Output the [X, Y] coordinate of the center of the cell containing the given text.  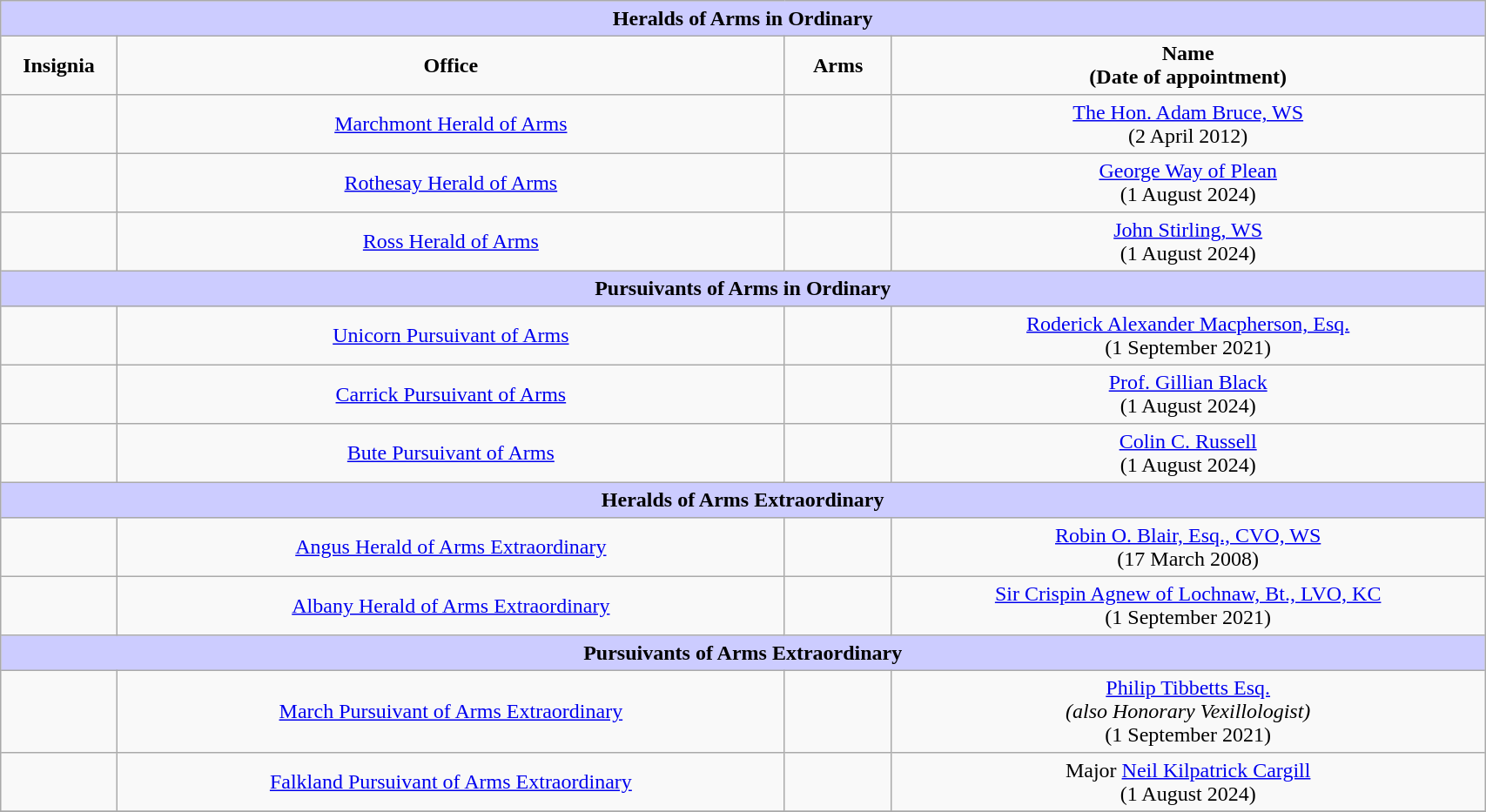
Major Neil Kilpatrick Cargill(1 August 2024) [1188, 782]
Falkland Pursuivant of Arms Extraordinary [451, 782]
John Stirling, WS(1 August 2024) [1188, 242]
Unicorn Pursuivant of Arms [451, 336]
Robin O. Blair, Esq., CVO, WS(17 March 2008) [1188, 547]
Pursuivants of Arms in Ordinary [743, 288]
Roderick Alexander Macpherson, Esq.(1 September 2021) [1188, 336]
Rothesay Herald of Arms [451, 183]
Sir Crispin Agnew of Lochnaw, Bt., LVO, KC(1 September 2021) [1188, 606]
Albany Herald of Arms Extraordinary [451, 606]
Heralds of Arms Extraordinary [743, 500]
Name(Date of appointment) [1188, 65]
The Hon. Adam Bruce, WS(2 April 2012) [1188, 124]
Prof. Gillian Black(1 August 2024) [1188, 394]
Philip Tibbetts Esq.(also Honorary Vexillologist)(1 September 2021) [1188, 711]
Carrick Pursuivant of Arms [451, 394]
Arms [837, 65]
March Pursuivant of Arms Extraordinary [451, 711]
Angus Herald of Arms Extraordinary [451, 547]
George Way of Plean(1 August 2024) [1188, 183]
Marchmont Herald of Arms [451, 124]
Heralds of Arms in Ordinary [743, 18]
Insignia [59, 65]
Ross Herald of Arms [451, 242]
Colin C. Russell(1 August 2024) [1188, 453]
Pursuivants of Arms Extraordinary [743, 653]
Office [451, 65]
Bute Pursuivant of Arms [451, 453]
